Locate the cell with the specified text and output its [X, Y] center coordinate. 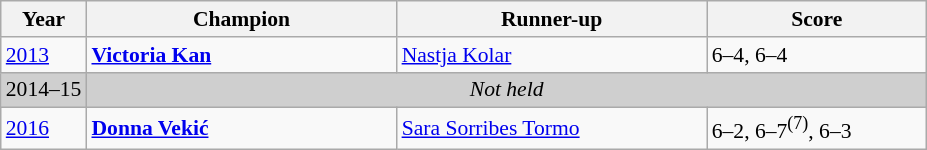
6–4, 6–4 [817, 55]
Not held [506, 90]
2013 [44, 55]
2014–15 [44, 90]
Nastja Kolar [552, 55]
Victoria Kan [241, 55]
Year [44, 19]
Champion [241, 19]
Score [817, 19]
Sara Sorribes Tormo [552, 128]
Donna Vekić [241, 128]
2016 [44, 128]
6–2, 6–7(7), 6–3 [817, 128]
Runner-up [552, 19]
